For the text-containing cell, return its midpoint in (X, Y) coordinate format. 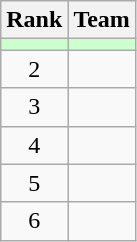
4 (34, 145)
6 (34, 221)
5 (34, 183)
Rank (34, 20)
3 (34, 107)
Team (102, 20)
2 (34, 69)
